Search for the cell housing the specified text and yield its [x, y] center coordinate. 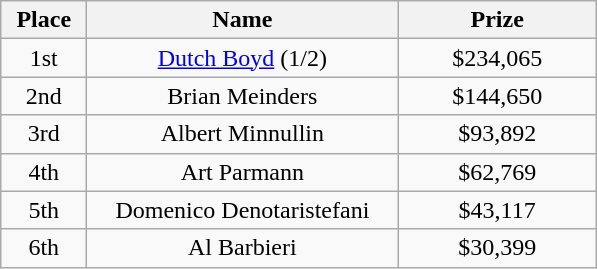
$144,650 [498, 96]
Art Parmann [242, 172]
Dutch Boyd (1/2) [242, 58]
6th [44, 248]
$93,892 [498, 134]
Al Barbieri [242, 248]
5th [44, 210]
2nd [44, 96]
4th [44, 172]
3rd [44, 134]
$30,399 [498, 248]
$43,117 [498, 210]
Place [44, 20]
Domenico Denotaristefani [242, 210]
Brian Meinders [242, 96]
Name [242, 20]
Albert Minnullin [242, 134]
1st [44, 58]
$234,065 [498, 58]
Prize [498, 20]
$62,769 [498, 172]
